Provide the (X, Y) coordinate of the cell's center where the given text is located.  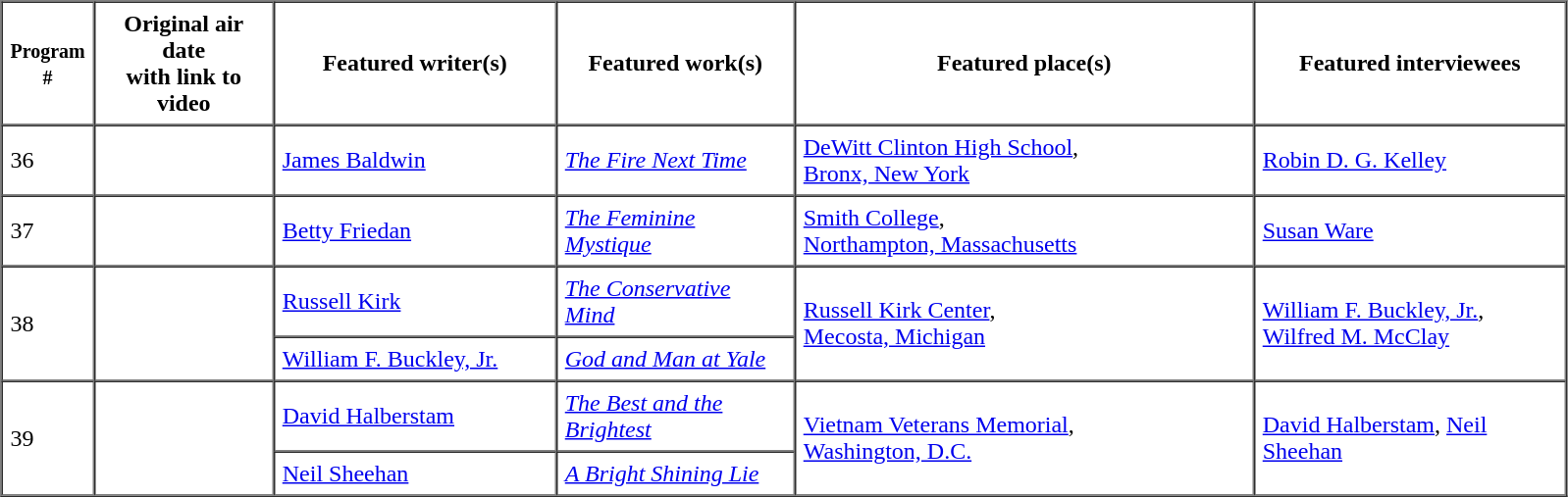
Russell Kirk (415, 302)
Smith College,Northampton, Massachusetts (1024, 231)
William F. Buckley, Jr. (415, 359)
Robin D. G. Kelley (1410, 161)
The Best and the Brightest (675, 416)
36 (48, 161)
The Feminine Mystique (675, 231)
38 (48, 323)
William F. Buckley, Jr., Wilfred M. McClay (1410, 323)
Original air datewith link to video (184, 64)
The Fire Next Time (675, 161)
39 (48, 437)
Featured work(s) (675, 64)
Featured writer(s) (415, 64)
Susan Ware (1410, 231)
DeWitt Clinton High School,Bronx, New York (1024, 161)
James Baldwin (415, 161)
The Conservative Mind (675, 302)
Program # (48, 64)
David Halberstam, Neil Sheehan (1410, 437)
Neil Sheehan (415, 472)
Featured place(s) (1024, 64)
37 (48, 231)
Vietnam Veterans Memorial,Washington, D.C. (1024, 437)
Featured interviewees (1410, 64)
Russell Kirk Center,Mecosta, Michigan (1024, 323)
God and Man at Yale (675, 359)
A Bright Shining Lie (675, 472)
Betty Friedan (415, 231)
David Halberstam (415, 416)
